Output the (x, y) coordinate of the center of the cell containing the given text.  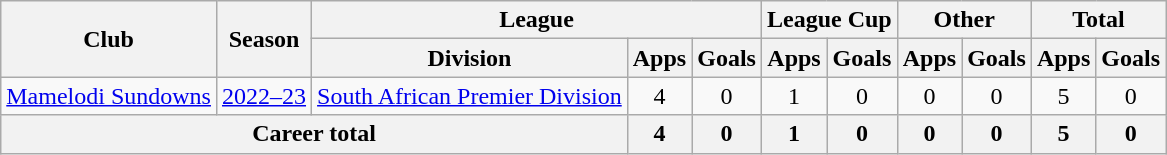
League (537, 20)
Mamelodi Sundowns (109, 96)
2022–23 (264, 96)
Other (964, 20)
League Cup (829, 20)
Division (470, 58)
Total (1098, 20)
Club (109, 39)
Season (264, 39)
Career total (314, 134)
South African Premier Division (470, 96)
